Pinpoint the cell where the given text exists, returning its [X, Y] midpoint coordinate. 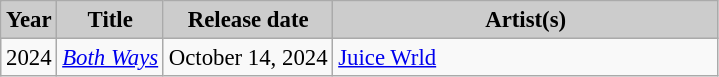
October 14, 2024 [248, 58]
2024 [29, 58]
Title [110, 20]
Artist(s) [526, 20]
Release date [248, 20]
Year [29, 20]
Both Ways [110, 58]
Juice Wrld [526, 58]
